Extract the [X, Y] coordinate from the center of the cell holding the provided text.  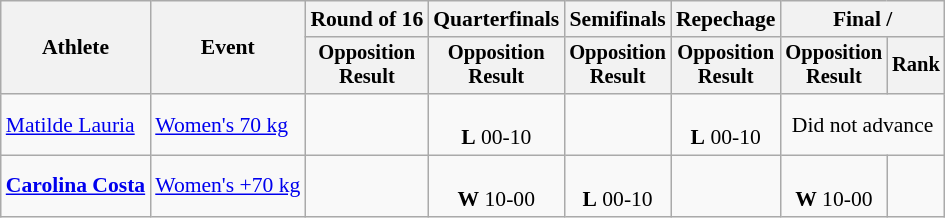
Women's +70 kg [228, 186]
Matilde Lauria [76, 124]
Semifinals [618, 19]
Final / [863, 19]
Repechage [726, 19]
Did not advance [863, 124]
Quarterfinals [496, 19]
Athlete [76, 48]
Event [228, 48]
Women's 70 kg [228, 124]
Rank [916, 66]
Carolina Costa [76, 186]
Round of 16 [366, 19]
